Output the (x, y) coordinate of the center of the cell containing the given text.  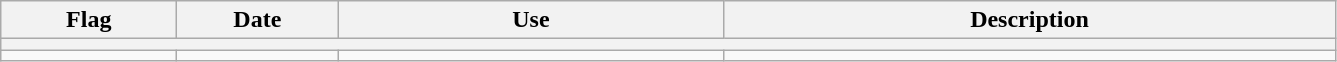
Use (531, 20)
Flag (89, 20)
Description (1030, 20)
Date (258, 20)
